Provide the (x, y) coordinate of the cell's center where the given text is located.  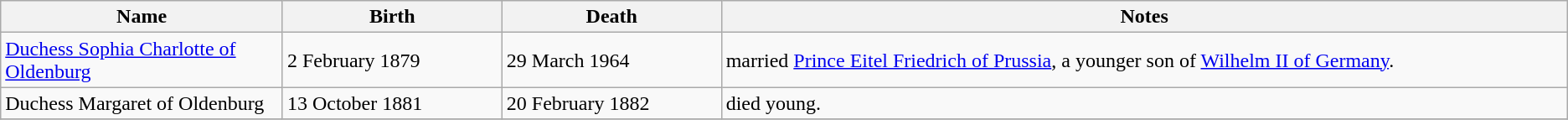
Duchess Margaret of Oldenburg (142, 103)
Name (142, 17)
Death (611, 17)
Birth (392, 17)
died young. (1144, 103)
2 February 1879 (392, 60)
29 March 1964 (611, 60)
married Prince Eitel Friedrich of Prussia, a younger son of Wilhelm II of Germany. (1144, 60)
Notes (1144, 17)
20 February 1882 (611, 103)
Duchess Sophia Charlotte of Oldenburg (142, 60)
13 October 1881 (392, 103)
